Pinpoint the cell where the given text exists, returning its (X, Y) midpoint coordinate. 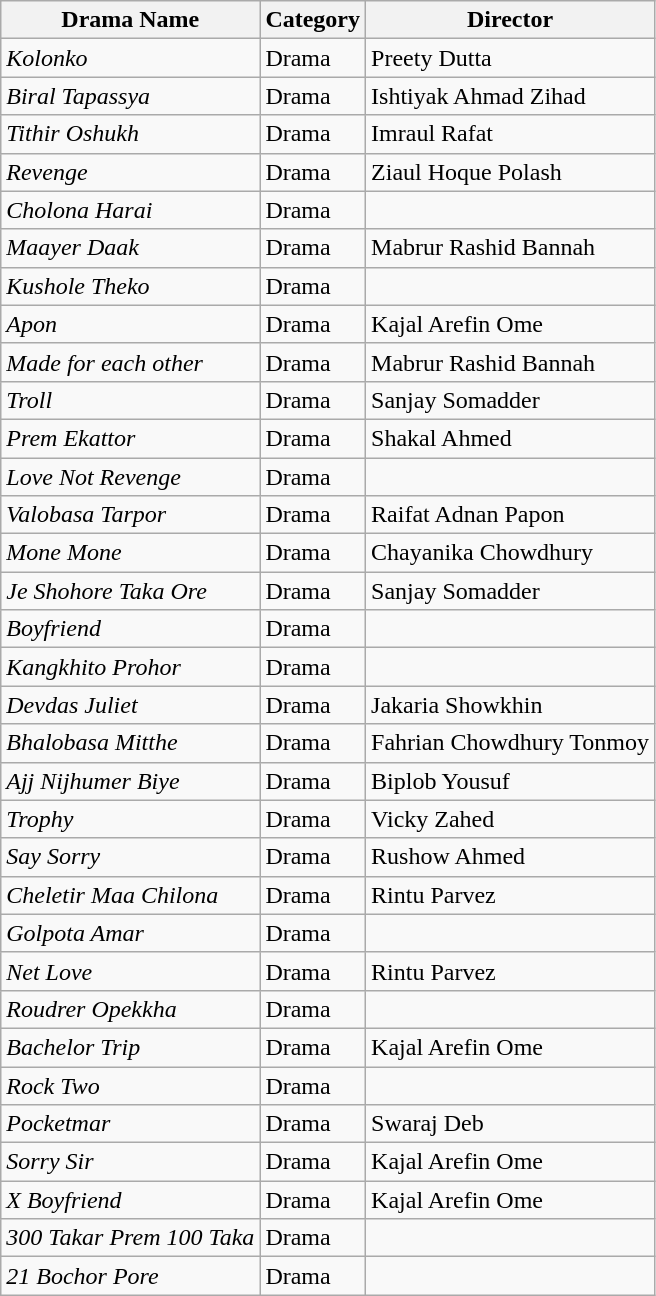
Bhalobasa Mitthe (130, 743)
Director (510, 20)
Boyfriend (130, 629)
Biral Tapassya (130, 96)
Golpota Amar (130, 933)
Jakaria Showkhin (510, 705)
Kangkhito Prohor (130, 667)
Bachelor Trip (130, 1047)
Sorry Sir (130, 1162)
Net Love (130, 971)
Valobasa Tarpor (130, 515)
Kolonko (130, 58)
Kushole Theko (130, 286)
Category (313, 20)
Imraul Rafat (510, 134)
Chayanika Chowdhury (510, 553)
X Boyfriend (130, 1200)
Roudrer Opekkha (130, 1009)
Raifat Adnan Papon (510, 515)
Devdas Juliet (130, 705)
Biplob Yousuf (510, 781)
21 Bochor Pore (130, 1276)
Swaraj Deb (510, 1124)
300 Takar Prem 100 Taka (130, 1238)
Je Shohore Taka Ore (130, 591)
Trophy (130, 819)
Drama Name (130, 20)
Made for each other (130, 362)
Apon (130, 324)
Mone Mone (130, 553)
Troll (130, 400)
Shakal Ahmed (510, 438)
Maayer Daak (130, 248)
Ziaul Hoque Polash (510, 172)
Rock Two (130, 1085)
Cheletir Maa Chilona (130, 895)
Ajj Nijhumer Biye (130, 781)
Vicky Zahed (510, 819)
Preety Dutta (510, 58)
Fahrian Chowdhury Tonmoy (510, 743)
Tithir Oshukh (130, 134)
Revenge (130, 172)
Pocketmar (130, 1124)
Prem Ekattor (130, 438)
Say Sorry (130, 857)
Love Not Revenge (130, 477)
Cholona Harai (130, 210)
Rushow Ahmed (510, 857)
Ishtiyak Ahmad Zihad (510, 96)
